Locate the cell with the specified text and output its (X, Y) center coordinate. 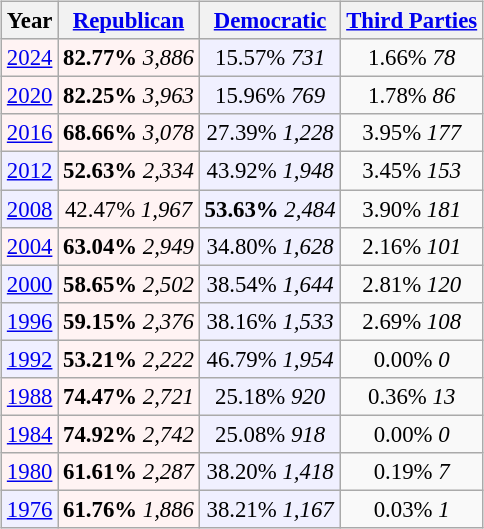
3.95% 177 (412, 133)
3.90% 181 (412, 209)
1988 (30, 396)
0.36% 13 (412, 396)
68.66% 3,078 (129, 133)
61.61% 2,287 (129, 472)
3.45% 153 (412, 171)
2012 (30, 171)
2004 (30, 246)
59.15% 2,376 (129, 321)
52.63% 2,334 (129, 171)
1.66% 78 (412, 58)
2008 (30, 209)
63.04% 2,949 (129, 246)
1984 (30, 434)
2024 (30, 58)
38.54% 1,644 (270, 284)
61.76% 1,886 (129, 509)
46.79% 1,954 (270, 359)
15.96% 769 (270, 96)
58.65% 2,502 (129, 284)
74.47% 2,721 (129, 396)
53.63% 2,484 (270, 209)
1.78% 86 (412, 96)
1976 (30, 509)
53.21% 2,222 (129, 359)
Year (30, 21)
15.57% 731 (270, 58)
0.03% 1 (412, 509)
82.25% 3,963 (129, 96)
43.92% 1,948 (270, 171)
38.16% 1,533 (270, 321)
38.21% 1,167 (270, 509)
2000 (30, 284)
2020 (30, 96)
27.39% 1,228 (270, 133)
Republican (129, 21)
38.20% 1,418 (270, 472)
2.16% 101 (412, 246)
1992 (30, 359)
42.47% 1,967 (129, 209)
25.18% 920 (270, 396)
2016 (30, 133)
0.19% 7 (412, 472)
2.69% 108 (412, 321)
74.92% 2,742 (129, 434)
1980 (30, 472)
Third Parties (412, 21)
Democratic (270, 21)
1996 (30, 321)
25.08% 918 (270, 434)
34.80% 1,628 (270, 246)
82.77% 3,886 (129, 58)
2.81% 120 (412, 284)
